Identify which cell holds the provided text, then report its (X, Y) central coordinate. 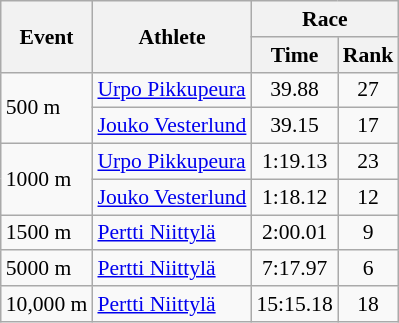
500 m (47, 108)
10,000 m (47, 304)
1500 m (47, 233)
Athlete (172, 36)
39.15 (294, 126)
6 (368, 269)
27 (368, 90)
Race (324, 19)
1:18.12 (294, 197)
39.88 (294, 90)
2:00.01 (294, 233)
15:15.18 (294, 304)
7:17.97 (294, 269)
5000 m (47, 269)
18 (368, 304)
12 (368, 197)
1000 m (47, 180)
1:19.13 (294, 162)
17 (368, 126)
Rank (368, 55)
Event (47, 36)
Time (294, 55)
9 (368, 233)
23 (368, 162)
